Extract the (X, Y) coordinate from the center of the cell holding the provided text.  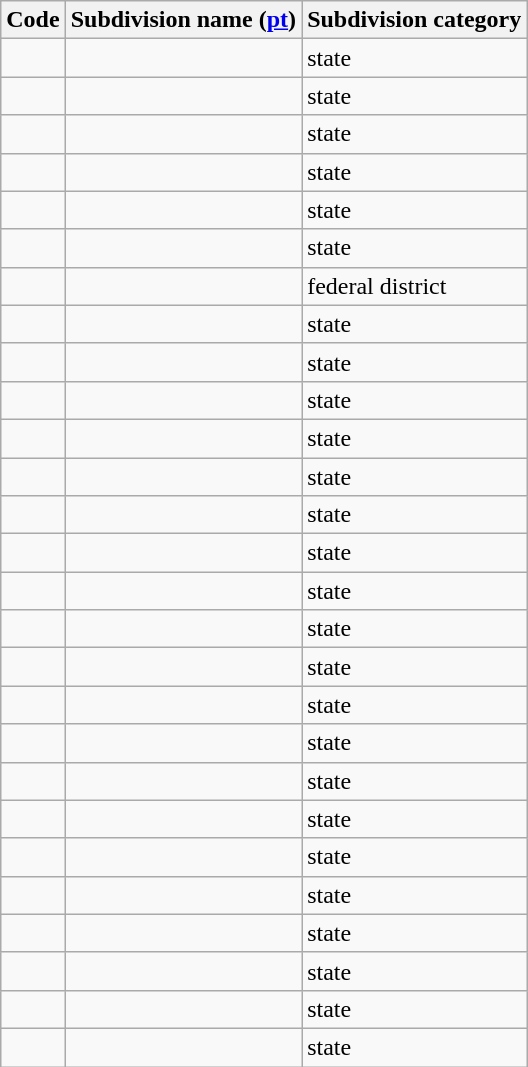
federal district (414, 286)
Code (33, 20)
Subdivision category (414, 20)
Subdivision name (pt) (183, 20)
